Identify which cell holds the provided text, then report its (x, y) central coordinate. 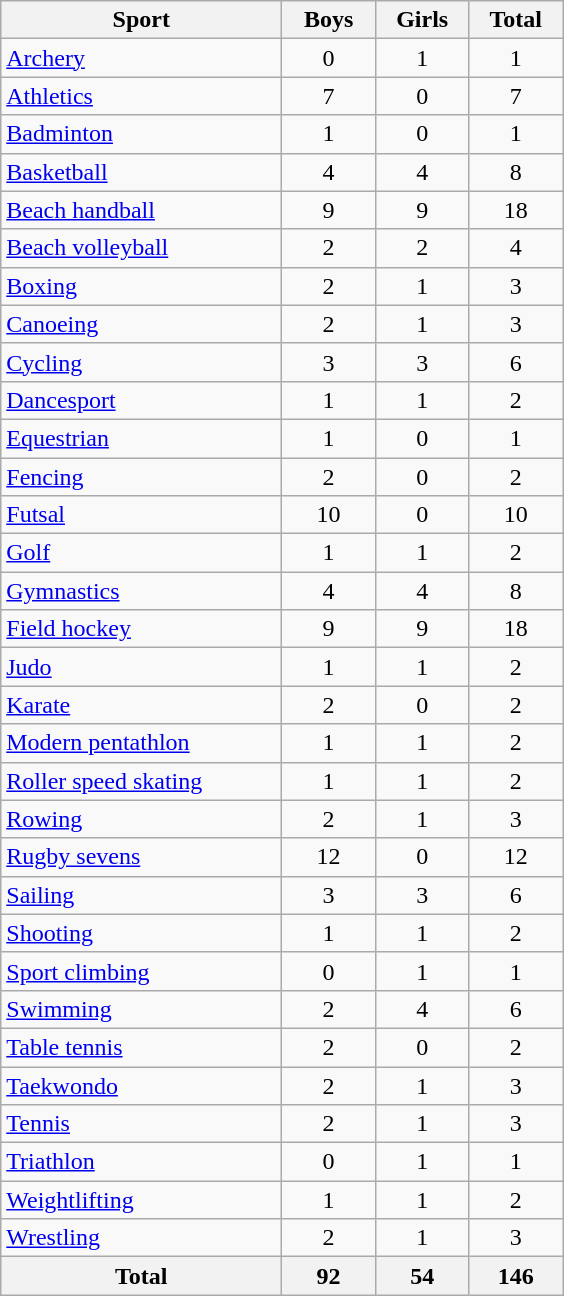
Athletics (142, 96)
Sport climbing (142, 971)
Shooting (142, 933)
Golf (142, 553)
Futsal (142, 515)
Roller speed skating (142, 781)
Weightlifting (142, 1200)
92 (329, 1276)
Girls (422, 20)
54 (422, 1276)
Karate (142, 705)
Sailing (142, 895)
Wrestling (142, 1238)
Rowing (142, 819)
Beach volleyball (142, 248)
Boys (329, 20)
Canoeing (142, 324)
Beach handball (142, 210)
Sport (142, 20)
Fencing (142, 477)
Judo (142, 667)
146 (516, 1276)
Basketball (142, 172)
Table tennis (142, 1047)
Field hockey (142, 629)
Triathlon (142, 1162)
Gymnastics (142, 591)
Boxing (142, 286)
Rugby sevens (142, 857)
Equestrian (142, 438)
Archery (142, 58)
Taekwondo (142, 1085)
Cycling (142, 362)
Dancesport (142, 400)
Badminton (142, 134)
Modern pentathlon (142, 743)
Swimming (142, 1009)
Tennis (142, 1124)
